Scan for the cell matching the given text and deliver its [x, y] coordinate at center. 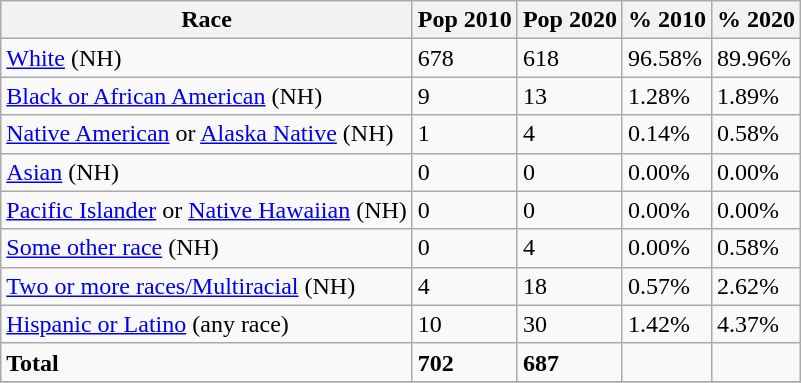
0.14% [666, 134]
9 [464, 96]
4.37% [756, 324]
1 [464, 134]
678 [464, 58]
Some other race (NH) [207, 248]
Asian (NH) [207, 172]
618 [570, 58]
1.42% [666, 324]
18 [570, 286]
96.58% [666, 58]
30 [570, 324]
10 [464, 324]
1.89% [756, 96]
% 2010 [666, 20]
Pop 2010 [464, 20]
0.57% [666, 286]
13 [570, 96]
687 [570, 362]
89.96% [756, 58]
Pop 2020 [570, 20]
% 2020 [756, 20]
2.62% [756, 286]
Race [207, 20]
Total [207, 362]
702 [464, 362]
Black or African American (NH) [207, 96]
Two or more races/Multiracial (NH) [207, 286]
1.28% [666, 96]
White (NH) [207, 58]
Native American or Alaska Native (NH) [207, 134]
Pacific Islander or Native Hawaiian (NH) [207, 210]
Hispanic or Latino (any race) [207, 324]
